Return the (x, y) coordinate for the center point of the cell that contains the specified text.  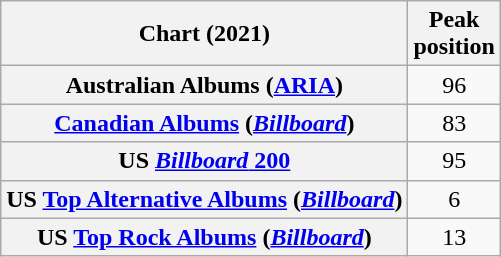
Canadian Albums (Billboard) (204, 123)
83 (454, 123)
US Top Alternative Albums (Billboard) (204, 199)
96 (454, 85)
Chart (2021) (204, 34)
Peakposition (454, 34)
Australian Albums (ARIA) (204, 85)
US Top Rock Albums (Billboard) (204, 237)
6 (454, 199)
US Billboard 200 (204, 161)
95 (454, 161)
13 (454, 237)
